Find where the given text appears and provide that cell's center as (x, y) coordinate. 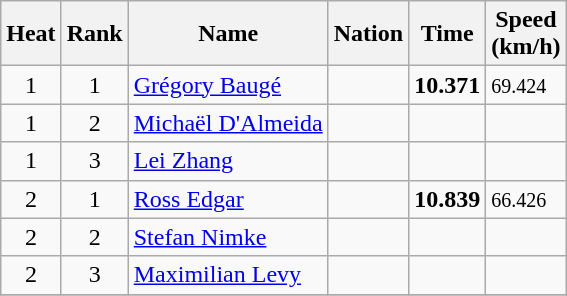
Grégory Baugé (228, 85)
Lei Zhang (228, 161)
Heat (31, 34)
66.426 (526, 199)
Maximilian Levy (228, 275)
69.424 (526, 85)
Rank (94, 34)
10.839 (448, 199)
Speed(km/h) (526, 34)
Stefan Nimke (228, 237)
Michaël D'Almeida (228, 123)
Nation (368, 34)
Ross Edgar (228, 199)
Name (228, 34)
10.371 (448, 85)
Time (448, 34)
